From the cell containing the given text, extract its center point as [x, y] coordinate. 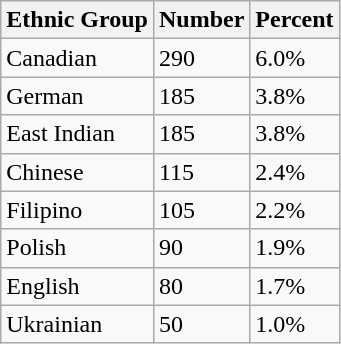
80 [201, 286]
2.4% [294, 172]
115 [201, 172]
Filipino [78, 210]
German [78, 96]
Polish [78, 248]
105 [201, 210]
90 [201, 248]
Ukrainian [78, 324]
Number [201, 20]
East Indian [78, 134]
2.2% [294, 210]
Canadian [78, 58]
1.9% [294, 248]
50 [201, 324]
290 [201, 58]
Ethnic Group [78, 20]
6.0% [294, 58]
English [78, 286]
1.7% [294, 286]
Chinese [78, 172]
1.0% [294, 324]
Percent [294, 20]
